Capture the cell that displays the provided text and extract its (x, y) central coordinate. 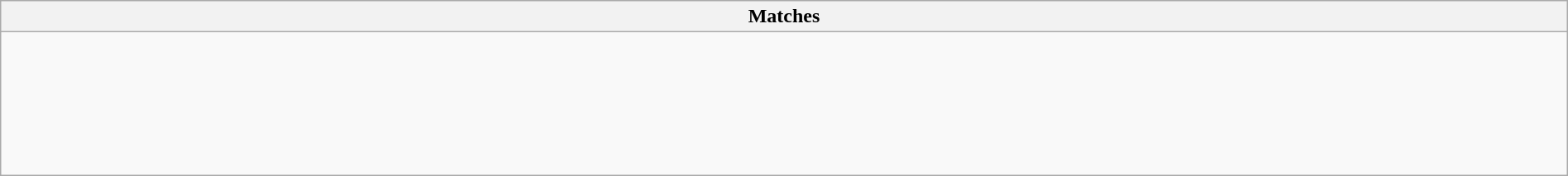
Matches (784, 17)
